From the cell containing the given text, extract its center point as [x, y] coordinate. 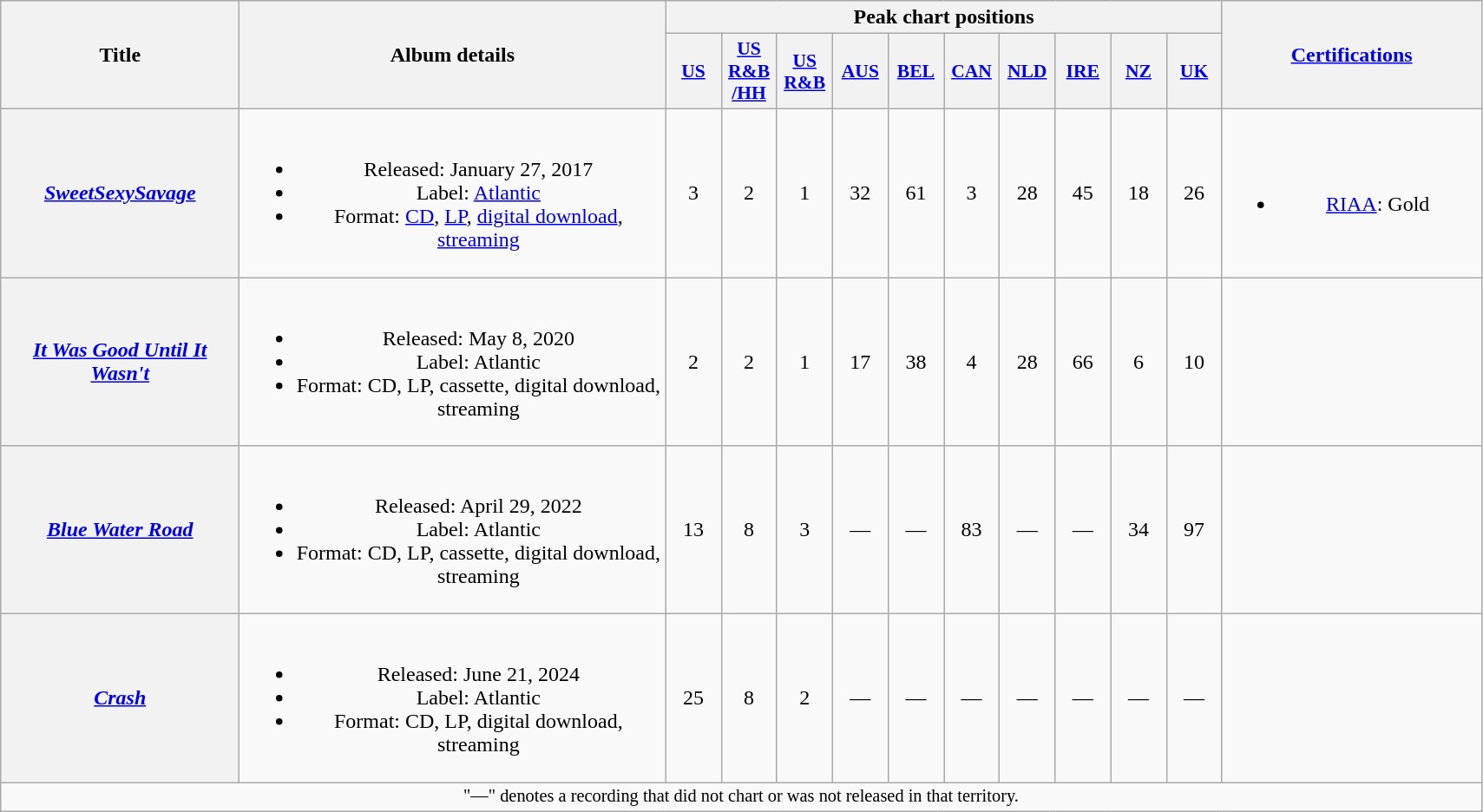
Released: May 8, 2020Label: AtlanticFormat: CD, LP, cassette, digital download, streaming [453, 362]
Album details [453, 56]
17 [860, 362]
USR&B/HH [749, 71]
34 [1138, 530]
61 [915, 193]
25 [693, 698]
66 [1083, 362]
CAN [972, 71]
10 [1194, 362]
Released: January 27, 2017Label: AtlanticFormat: CD, LP, digital download, streaming [453, 193]
USR&B [804, 71]
SweetSexySavage [120, 193]
18 [1138, 193]
Blue Water Road [120, 530]
Released: June 21, 2024Label: AtlanticFormat: CD, LP, digital download, streaming [453, 698]
Peak chart positions [944, 17]
6 [1138, 362]
26 [1194, 193]
US [693, 71]
Released: April 29, 2022Label: AtlanticFormat: CD, LP, cassette, digital download, streaming [453, 530]
Crash [120, 698]
It Was Good Until It Wasn't [120, 362]
Title [120, 56]
83 [972, 530]
32 [860, 193]
"—" denotes a recording that did not chart or was not released in that territory. [741, 797]
AUS [860, 71]
13 [693, 530]
4 [972, 362]
97 [1194, 530]
38 [915, 362]
RIAA: Gold [1352, 193]
45 [1083, 193]
UK [1194, 71]
BEL [915, 71]
Certifications [1352, 56]
IRE [1083, 71]
NZ [1138, 71]
NLD [1027, 71]
